Output the (X, Y) coordinate of the center of the cell containing the given text.  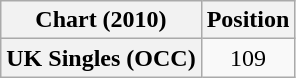
Chart (2010) (101, 20)
UK Singles (OCC) (101, 58)
Position (248, 20)
109 (248, 58)
